Provide the [X, Y] coordinate of the cell's center where the given text is located.  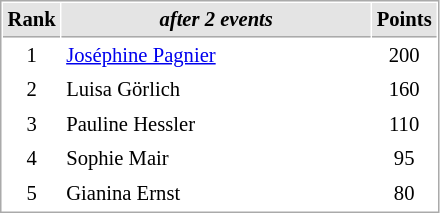
110 [404, 124]
3 [32, 124]
after 2 events [216, 20]
160 [404, 90]
1 [32, 56]
2 [32, 90]
5 [32, 194]
Luisa Görlich [216, 90]
Rank [32, 20]
4 [32, 158]
Gianina Ernst [216, 194]
95 [404, 158]
Points [404, 20]
80 [404, 194]
Pauline Hessler [216, 124]
Sophie Mair [216, 158]
Joséphine Pagnier [216, 56]
200 [404, 56]
